Find where the given text appears and provide that cell's center as [x, y] coordinate. 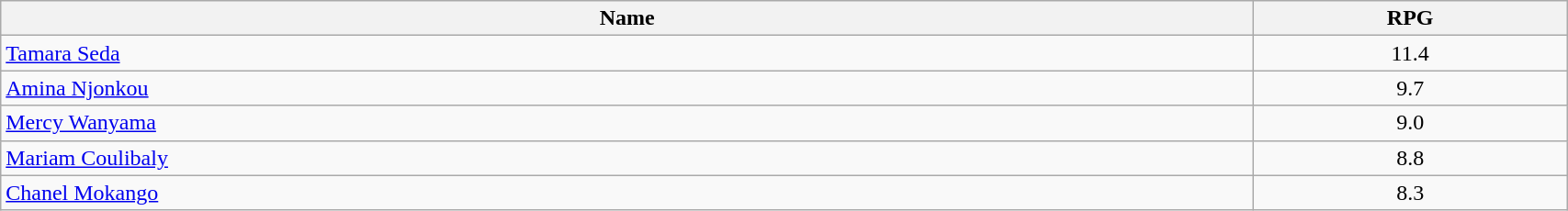
9.7 [1411, 88]
Tamara Seda [627, 53]
9.0 [1411, 123]
Amina Njonkou [627, 88]
Mariam Coulibaly [627, 158]
8.3 [1411, 193]
RPG [1411, 18]
11.4 [1411, 53]
Mercy Wanyama [627, 123]
8.8 [1411, 158]
Name [627, 18]
Chanel Mokango [627, 193]
